Determine the (x, y) coordinate at the center of the cell enclosing the given text.  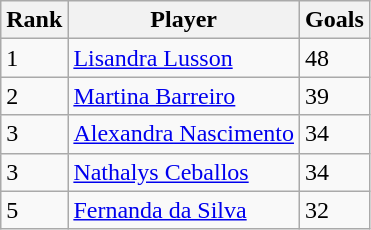
48 (335, 58)
Player (184, 20)
Alexandra Nascimento (184, 134)
32 (335, 210)
Rank (34, 20)
39 (335, 96)
1 (34, 58)
2 (34, 96)
Nathalys Ceballos (184, 172)
Martina Barreiro (184, 96)
Goals (335, 20)
5 (34, 210)
Fernanda da Silva (184, 210)
Lisandra Lusson (184, 58)
